Return the [X, Y] coordinate for the center point of the cell that contains the specified text.  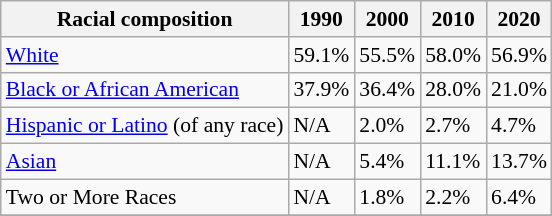
21.0% [519, 90]
58.0% [453, 55]
59.1% [321, 55]
28.0% [453, 90]
36.4% [387, 90]
5.4% [387, 162]
2000 [387, 19]
13.7% [519, 162]
1.8% [387, 197]
4.7% [519, 126]
Black or African American [145, 90]
2.0% [387, 126]
Racial composition [145, 19]
2.7% [453, 126]
Hispanic or Latino (of any race) [145, 126]
56.9% [519, 55]
White [145, 55]
2.2% [453, 197]
2010 [453, 19]
55.5% [387, 55]
6.4% [519, 197]
Two or More Races [145, 197]
11.1% [453, 162]
2020 [519, 19]
1990 [321, 19]
Asian [145, 162]
37.9% [321, 90]
